For the text-containing cell, return its midpoint in (x, y) coordinate format. 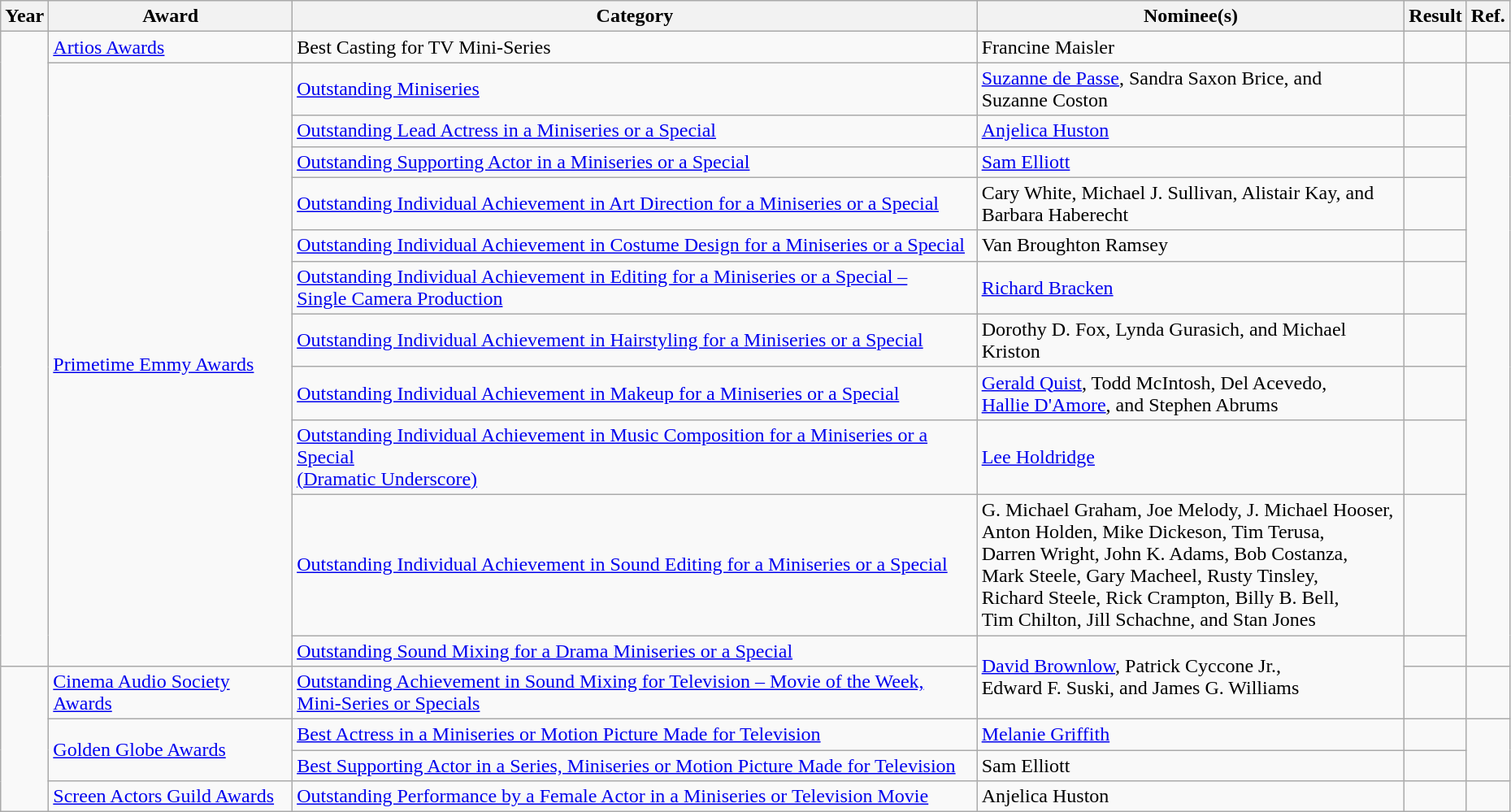
Cinema Audio Society Awards (171, 693)
Year (24, 16)
Richard Bracken (1191, 288)
Outstanding Individual Achievement in Editing for a Miniseries or a Special – Single Camera Production (636, 288)
Outstanding Individual Achievement in Sound Editing for a Miniseries or a Special (636, 564)
Francine Maisler (1191, 47)
Outstanding Miniseries (636, 89)
Best Casting for TV Mini-Series (636, 47)
Melanie Griffith (1191, 735)
Best Supporting Actor in a Series, Miniseries or Motion Picture Made for Television (636, 766)
Suzanne de Passe, Sandra Saxon Brice, and Suzanne Coston (1191, 89)
Outstanding Sound Mixing for a Drama Miniseries or a Special (636, 651)
Award (171, 16)
Outstanding Lead Actress in a Miniseries or a Special (636, 131)
Golden Globe Awards (171, 750)
Van Broughton Ramsey (1191, 245)
David Brownlow, Patrick Cyccone Jr., Edward F. Suski, and James G. Williams (1191, 678)
Outstanding Individual Achievement in Makeup for a Miniseries or a Special (636, 393)
Primetime Emmy Awards (171, 364)
Outstanding Achievement in Sound Mixing for Television – Movie of the Week, Mini-Series or Specials (636, 693)
Outstanding Individual Achievement in Hairstyling for a Miniseries or a Special (636, 340)
Result (1435, 16)
Outstanding Performance by a Female Actor in a Miniseries or Television Movie (636, 797)
Screen Actors Guild Awards (171, 797)
Ref. (1487, 16)
Gerald Quist, Todd McIntosh, Del Acevedo, Hallie D'Amore, and Stephen Abrums (1191, 393)
Lee Holdridge (1191, 457)
Best Actress in a Miniseries or Motion Picture Made for Television (636, 735)
Outstanding Individual Achievement in Music Composition for a Miniseries or a Special (Dramatic Underscore) (636, 457)
Nominee(s) (1191, 16)
Cary White, Michael J. Sullivan, Alistair Kay, and Barbara Haberecht (1191, 203)
Artios Awards (171, 47)
Outstanding Supporting Actor in a Miniseries or a Special (636, 162)
Category (636, 16)
Outstanding Individual Achievement in Art Direction for a Miniseries or a Special (636, 203)
Outstanding Individual Achievement in Costume Design for a Miniseries or a Special (636, 245)
Dorothy D. Fox, Lynda Gurasich, and Michael Kriston (1191, 340)
